Determine the [x, y] coordinate at the center of the cell enclosing the given text.  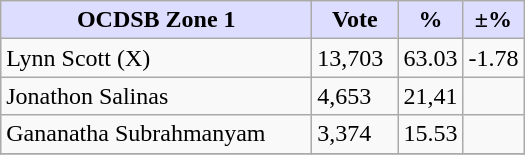
Gananatha Subrahmanyam [156, 134]
Jonathon Salinas [156, 96]
±% [494, 20]
13,703 [355, 58]
63.03 [430, 58]
21,41 [430, 96]
15.53 [430, 134]
4,653 [355, 96]
-1.78 [494, 58]
% [430, 20]
Lynn Scott (X) [156, 58]
OCDSB Zone 1 [156, 20]
3,374 [355, 134]
Vote [355, 20]
